Extract the (x, y) coordinate from the center of the cell holding the provided text.  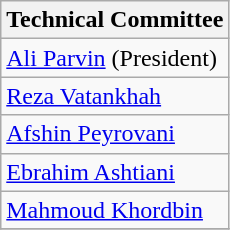
Afshin Peyrovani (115, 134)
Reza Vatankhah (115, 96)
Technical Committee (115, 20)
Ebrahim Ashtiani (115, 172)
Ali Parvin (President) (115, 58)
Mahmoud Khordbin (115, 210)
